Provide the [x, y] coordinate of the cell's center where the given text is located.  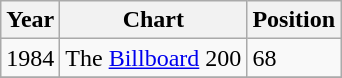
The Billboard 200 [154, 58]
Position [294, 20]
Chart [154, 20]
68 [294, 58]
1984 [30, 58]
Year [30, 20]
